Return [x, y] of the center of cell containing provided text 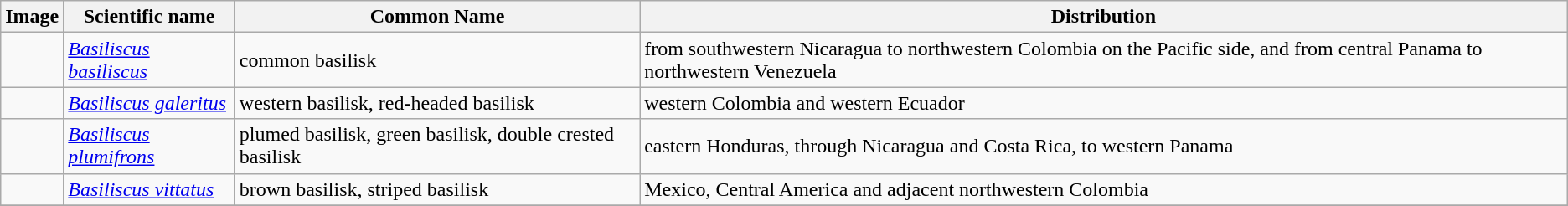
Distribution [1104, 17]
Basiliscus plumifrons [149, 146]
Basiliscus galeritus [149, 103]
Image [32, 17]
Basiliscus vittatus [149, 189]
common basilisk [437, 60]
from southwestern Nicaragua to northwestern Colombia on the Pacific side, and from central Panama to northwestern Venezuela [1104, 60]
Basiliscus basiliscus [149, 60]
Scientific name [149, 17]
plumed basilisk, green basilisk, double crested basilisk [437, 146]
brown basilisk, striped basilisk [437, 189]
western Colombia and western Ecuador [1104, 103]
eastern Honduras, through Nicaragua and Costa Rica, to western Panama [1104, 146]
Mexico, Central America and adjacent northwestern Colombia [1104, 189]
western basilisk, red-headed basilisk [437, 103]
Common Name [437, 17]
